Determine the (X, Y) coordinate at the center of the cell enclosing the given text.  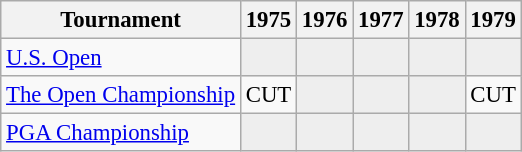
Tournament (121, 20)
U.S. Open (121, 58)
1977 (381, 20)
PGA Championship (121, 133)
1979 (493, 20)
1976 (325, 20)
1975 (268, 20)
The Open Championship (121, 95)
1978 (437, 20)
